Detect which cell encompasses the target text, then output its (x, y) center coordinate. 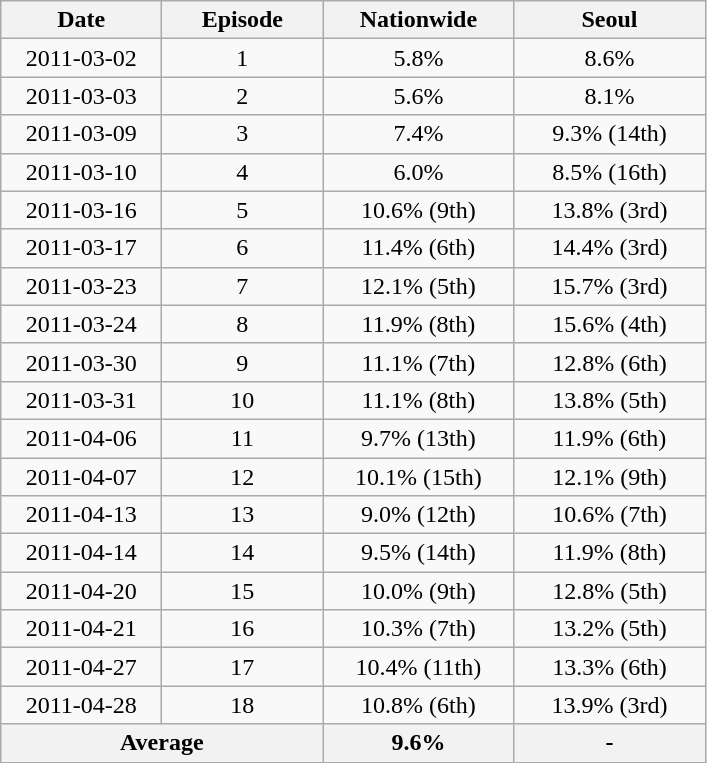
2011-04-06 (82, 438)
7.4% (418, 134)
11.1% (8th) (418, 400)
10.6% (9th) (418, 210)
9.5% (14th) (418, 553)
14 (242, 553)
11.4% (6th) (418, 248)
12.1% (5th) (418, 286)
2011-03-31 (82, 400)
13.2% (5th) (610, 629)
2 (242, 96)
Episode (242, 20)
13.8% (5th) (610, 400)
Nationwide (418, 20)
13.9% (3rd) (610, 705)
5.8% (418, 58)
16 (242, 629)
2011-03-23 (82, 286)
12 (242, 477)
13.3% (6th) (610, 667)
2011-04-20 (82, 591)
12.1% (9th) (610, 477)
14.4% (3rd) (610, 248)
Average (162, 743)
9.0% (12th) (418, 515)
2011-03-09 (82, 134)
2011-04-07 (82, 477)
18 (242, 705)
10.4% (11th) (418, 667)
9.6% (418, 743)
9 (242, 362)
2011-03-10 (82, 172)
9.7% (13th) (418, 438)
4 (242, 172)
2011-04-27 (82, 667)
8 (242, 324)
8.6% (610, 58)
Date (82, 20)
13.8% (3rd) (610, 210)
10.1% (15th) (418, 477)
2011-03-16 (82, 210)
2011-03-17 (82, 248)
2011-03-24 (82, 324)
Seoul (610, 20)
2011-04-21 (82, 629)
6.0% (418, 172)
10.8% (6th) (418, 705)
2011-03-02 (82, 58)
15.7% (3rd) (610, 286)
10.3% (7th) (418, 629)
11.9% (6th) (610, 438)
7 (242, 286)
17 (242, 667)
6 (242, 248)
2011-04-13 (82, 515)
10.0% (9th) (418, 591)
12.8% (5th) (610, 591)
11.1% (7th) (418, 362)
5.6% (418, 96)
13 (242, 515)
11 (242, 438)
2011-03-30 (82, 362)
2011-03-03 (82, 96)
8.5% (16th) (610, 172)
10 (242, 400)
2011-04-14 (82, 553)
8.1% (610, 96)
- (610, 743)
10.6% (7th) (610, 515)
15.6% (4th) (610, 324)
3 (242, 134)
5 (242, 210)
9.3% (14th) (610, 134)
15 (242, 591)
1 (242, 58)
12.8% (6th) (610, 362)
2011-04-28 (82, 705)
